Determine the (x, y) coordinate at the center of the cell enclosing the given text.  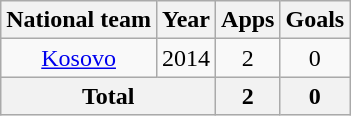
Apps (248, 20)
Total (108, 96)
Goals (315, 20)
National team (79, 20)
Year (186, 20)
2014 (186, 58)
Kosovo (79, 58)
